Determine the [X, Y] coordinate at the center of the cell enclosing the given text.  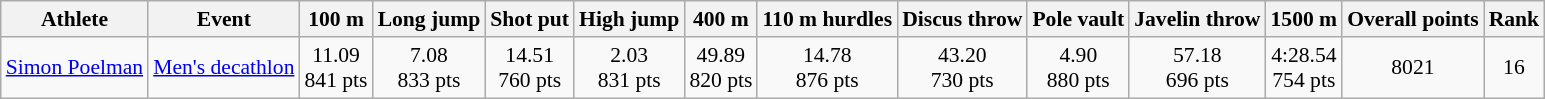
Shot put [530, 19]
8021 [1412, 68]
57.18696 pts [1197, 68]
1500 m [1304, 19]
400 m [720, 19]
2.03831 pts [629, 68]
Event [224, 19]
High jump [629, 19]
43.20730 pts [962, 68]
Discus throw [962, 19]
Men's decathlon [224, 68]
Athlete [74, 19]
14.78876 pts [827, 68]
Simon Poelman [74, 68]
110 m hurdles [827, 19]
11.09841 pts [336, 68]
Pole vault [1078, 19]
49.89820 pts [720, 68]
7.08833 pts [430, 68]
Javelin throw [1197, 19]
4:28.54754 pts [1304, 68]
Long jump [430, 19]
100 m [336, 19]
Overall points [1412, 19]
4.90880 pts [1078, 68]
Rank [1514, 19]
14.51760 pts [530, 68]
16 [1514, 68]
